Identify which cell holds the provided text, then report its (X, Y) central coordinate. 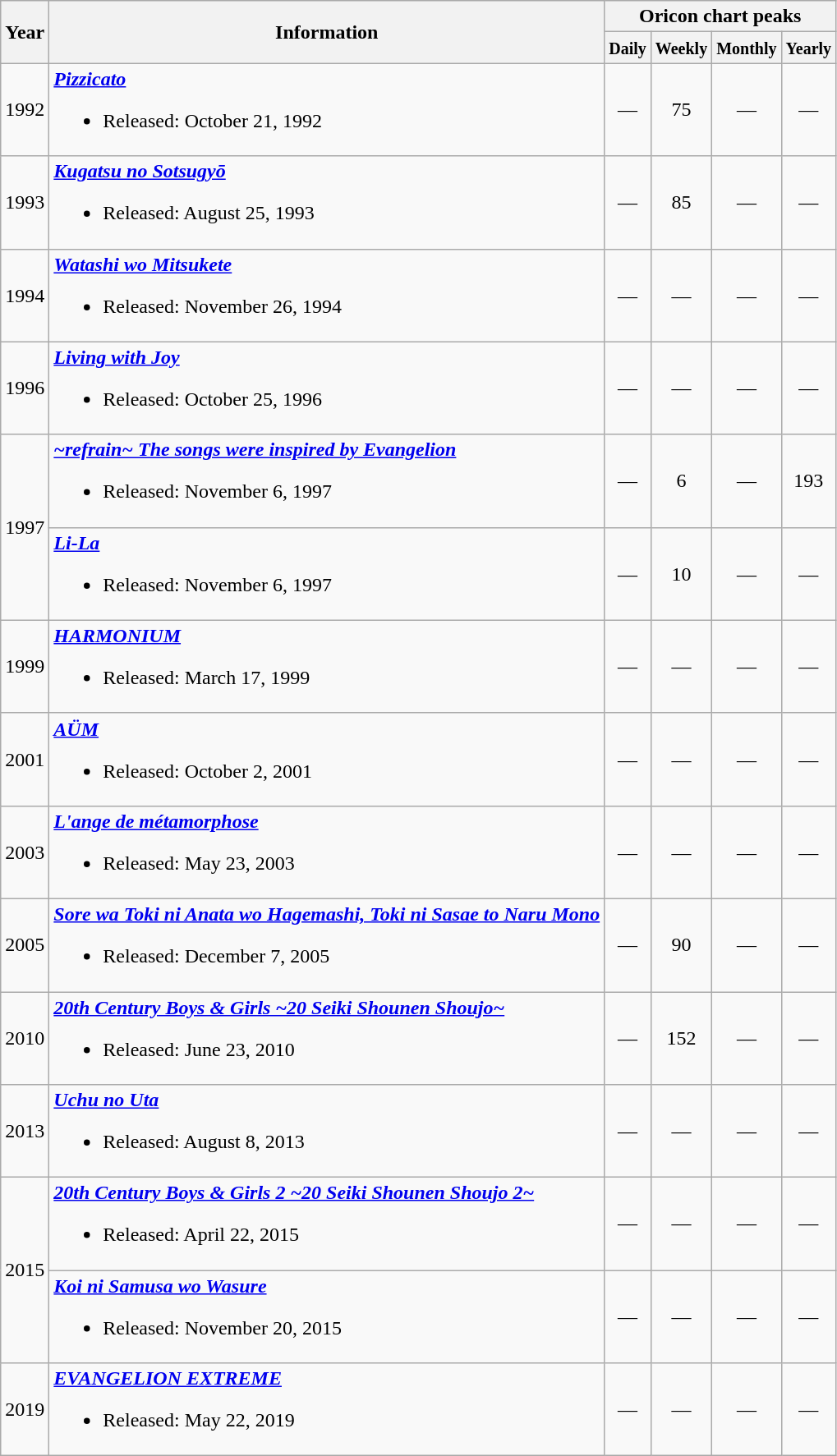
1994 (25, 296)
Monthly (747, 48)
1999 (25, 667)
2015 (25, 1270)
AÜMReleased: October 2, 2001 (327, 759)
10 (681, 573)
85 (681, 202)
2010 (25, 1038)
L'ange de métamorphoseReleased: May 23, 2003 (327, 852)
Uchu no UtaReleased: August 8, 2013 (327, 1132)
Yearly (808, 48)
2013 (25, 1132)
75 (681, 110)
2001 (25, 759)
90 (681, 944)
Year (25, 32)
Sore wa Toki ni Anata wo Hagemashi, Toki ni Sasae to Naru MonoReleased: December 7, 2005 (327, 944)
PizzicatoReleased: October 21, 1992 (327, 110)
Koi ni Samusa wo WasureReleased: November 20, 2015 (327, 1317)
2019 (25, 1409)
1997 (25, 527)
1992 (25, 110)
Oricon chart peaks (720, 16)
6 (681, 481)
2003 (25, 852)
Kugatsu no SotsugyōReleased: August 25, 1993 (327, 202)
Watashi wo MitsuketeReleased: November 26, 1994 (327, 296)
2005 (25, 944)
1993 (25, 202)
EVANGELION EXTREMEReleased: May 22, 2019 (327, 1409)
1996 (25, 388)
HARMONIUMReleased: March 17, 1999 (327, 667)
Information (327, 32)
20th Century Boys & Girls 2 ~20 Seiki Shounen Shoujo 2~Released: April 22, 2015 (327, 1224)
Weekly (681, 48)
Living with JoyReleased: October 25, 1996 (327, 388)
152 (681, 1038)
~refrain~ The songs were inspired by EvangelionReleased: November 6, 1997 (327, 481)
193 (808, 481)
20th Century Boys & Girls ~20 Seiki Shounen Shoujo~Released: June 23, 2010 (327, 1038)
Li-LaReleased: November 6, 1997 (327, 573)
Daily (628, 48)
